Output the (X, Y) coordinate of the center of the cell containing the given text.  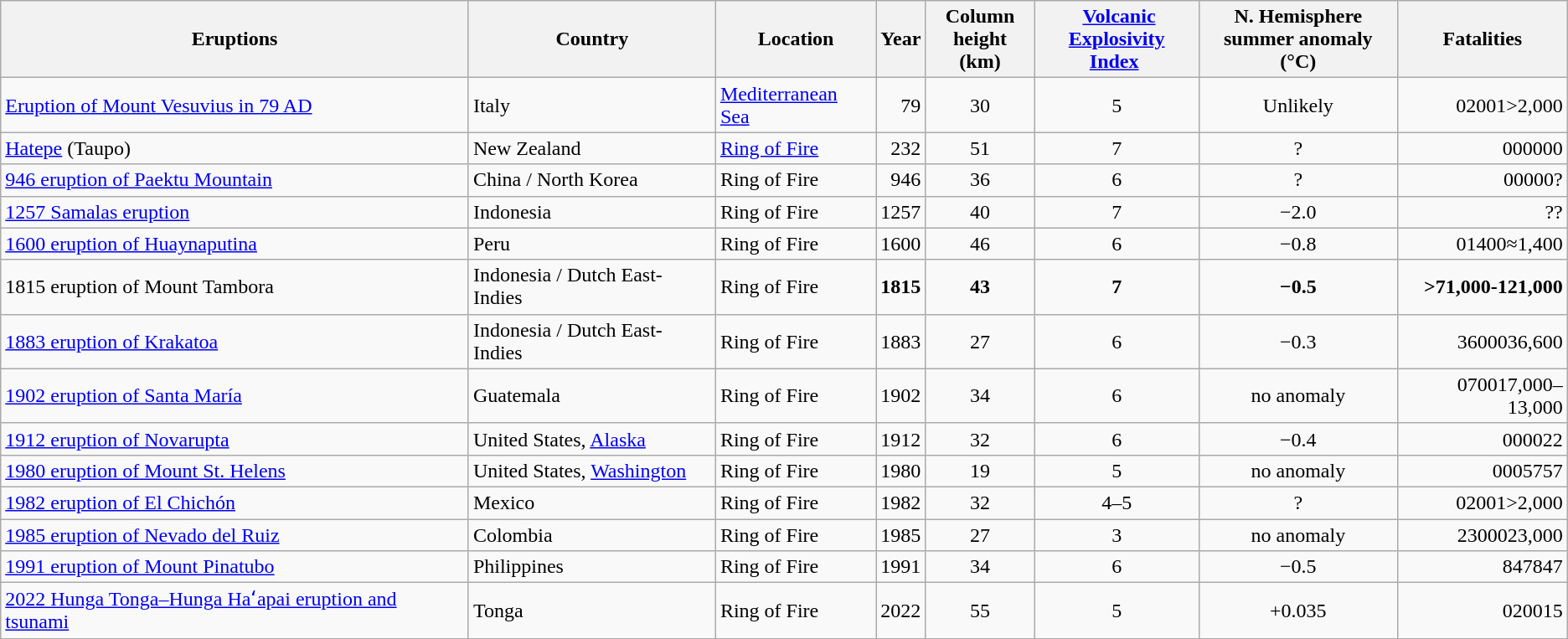
43 (980, 286)
0005757 (1483, 471)
United States, Alaska (591, 439)
Colombia (591, 535)
China / North Korea (591, 180)
847847 (1483, 567)
1883 (901, 342)
00000? (1483, 180)
1902 eruption of Santa María (235, 395)
1982 eruption of El Chichón (235, 502)
Fatalities (1483, 39)
1815 eruption of Mount Tambora (235, 286)
−2.0 (1298, 212)
Guatemala (591, 395)
Mexico (591, 502)
Year (901, 39)
2022 (901, 611)
946 (901, 180)
070017,000–13,000 (1483, 395)
01400≈1,400 (1483, 244)
Unlikely (1298, 106)
232 (901, 148)
New Zealand (591, 148)
1991 (901, 567)
United States, Washington (591, 471)
1257 (901, 212)
Hatepe (Taupo) (235, 148)
020015 (1483, 611)
19 (980, 471)
46 (980, 244)
?? (1483, 212)
Peru (591, 244)
−0.4 (1298, 439)
Country (591, 39)
Eruptions (235, 39)
1985 eruption of Nevado del Ruiz (235, 535)
51 (980, 148)
Volcanic Explosivity Index (1117, 39)
Eruption of Mount Vesuvius in 79 AD (235, 106)
000022 (1483, 439)
−0.8 (1298, 244)
Philippines (591, 567)
3600036,600 (1483, 342)
N. Hemisphere summer anomaly (°C) (1298, 39)
2300023,000 (1483, 535)
1902 (901, 395)
1980 eruption of Mount St. Helens (235, 471)
4–5 (1117, 502)
79 (901, 106)
Column height (km) (980, 39)
1912 (901, 439)
36 (980, 180)
30 (980, 106)
1912 eruption of Novarupta (235, 439)
1815 (901, 286)
−0.3 (1298, 342)
1982 (901, 502)
2022 Hunga Tonga–Hunga Haʻapai eruption and tsunami (235, 611)
Indonesia (591, 212)
+0.035 (1298, 611)
1980 (901, 471)
40 (980, 212)
1883 eruption of Krakatoa (235, 342)
Tonga (591, 611)
Mediterranean Sea (796, 106)
1985 (901, 535)
1600 eruption of Huaynaputina (235, 244)
1991 eruption of Mount Pinatubo (235, 567)
55 (980, 611)
>71,000-121,000 (1483, 286)
946 eruption of Paektu Mountain (235, 180)
1257 Samalas eruption (235, 212)
Location (796, 39)
3 (1117, 535)
1600 (901, 244)
000000 (1483, 148)
Italy (591, 106)
